From the cell containing the given text, extract its center point as (x, y) coordinate. 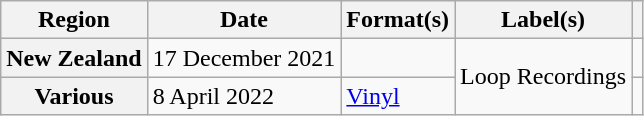
Label(s) (544, 20)
Region (74, 20)
Date (244, 20)
17 December 2021 (244, 58)
Various (74, 96)
8 April 2022 (244, 96)
Loop Recordings (544, 77)
New Zealand (74, 58)
Vinyl (398, 96)
Format(s) (398, 20)
